Return the (X, Y) coordinate for the center point of the cell that contains the specified text.  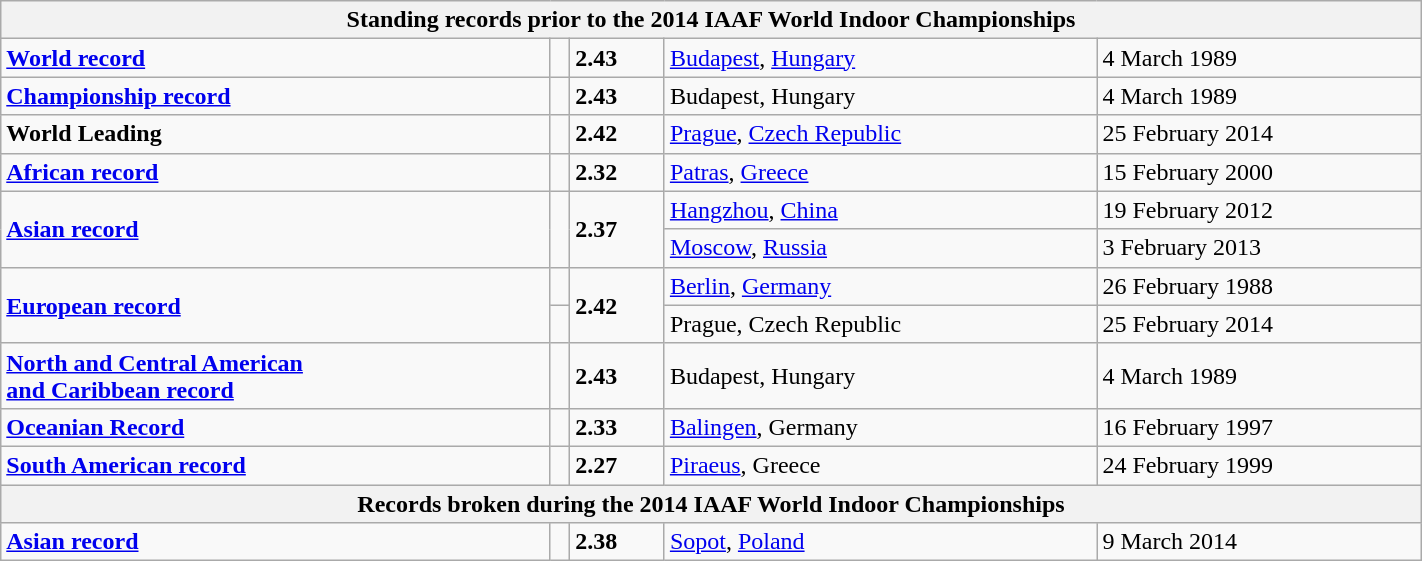
24 February 1999 (1259, 465)
9 March 2014 (1259, 542)
2.37 (618, 229)
Oceanian Record (276, 427)
15 February 2000 (1259, 172)
3 February 2013 (1259, 248)
Balingen, Germany (880, 427)
2.33 (618, 427)
Sopot, Poland (880, 542)
Patras, Greece (880, 172)
European record (276, 305)
World record (276, 58)
26 February 1988 (1259, 286)
Berlin, Germany (880, 286)
16 February 1997 (1259, 427)
North and Central American and Caribbean record (276, 376)
2.32 (618, 172)
Hangzhou, China (880, 210)
Standing records prior to the 2014 IAAF World Indoor Championships (711, 20)
South American record (276, 465)
19 February 2012 (1259, 210)
World Leading (276, 134)
African record (276, 172)
2.27 (618, 465)
2.38 (618, 542)
Piraeus, Greece (880, 465)
Moscow, Russia (880, 248)
Records broken during the 2014 IAAF World Indoor Championships (711, 503)
Championship record (276, 96)
